Find where the given text appears and provide that cell's center as [X, Y] coordinate. 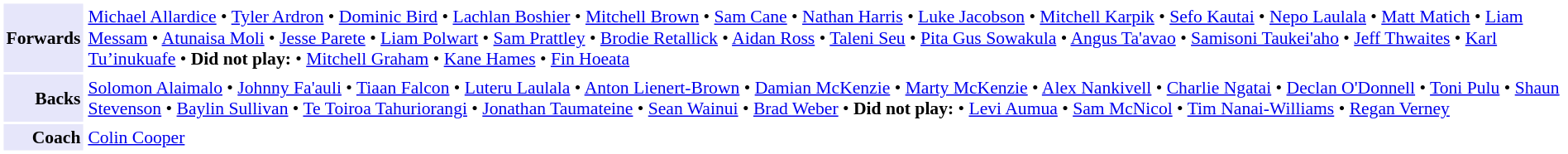
Colin Cooper [825, 137]
Backs [43, 98]
Coach [43, 137]
Forwards [43, 37]
